Find where the given text appears and provide that cell's center as (x, y) coordinate. 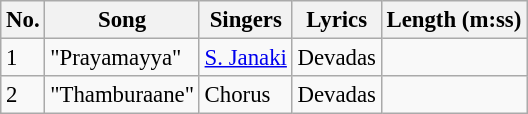
Chorus (246, 95)
2 (23, 95)
"Prayamayya" (122, 58)
S. Janaki (246, 58)
Singers (246, 20)
1 (23, 58)
Lyrics (336, 20)
Length (m:ss) (454, 20)
Song (122, 20)
"Thamburaane" (122, 95)
No. (23, 20)
